Search for the cell housing the specified text and yield its (X, Y) center coordinate. 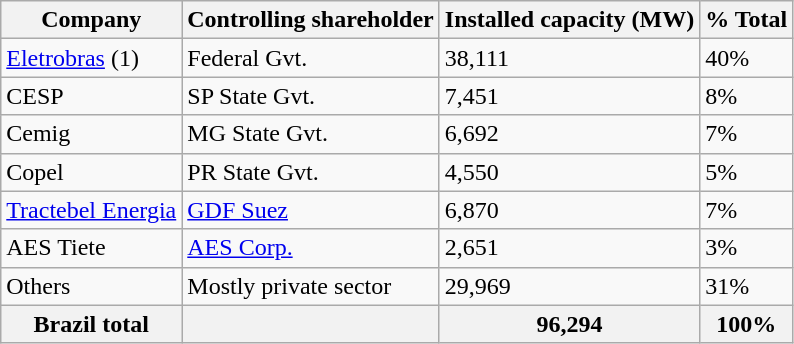
Company (92, 20)
7,451 (569, 96)
Eletrobras (1) (92, 58)
Brazil total (92, 324)
MG State Gvt. (311, 134)
Copel (92, 172)
GDF Suez (311, 210)
40% (746, 58)
6,692 (569, 134)
Tractebel Energia (92, 210)
38,111 (569, 58)
AES Corp. (311, 248)
8% (746, 96)
AES Tiete (92, 248)
5% (746, 172)
3% (746, 248)
6,870 (569, 210)
100% (746, 324)
SP State Gvt. (311, 96)
Installed capacity (MW) (569, 20)
2,651 (569, 248)
96,294 (569, 324)
% Total (746, 20)
PR State Gvt. (311, 172)
Others (92, 286)
Federal Gvt. (311, 58)
29,969 (569, 286)
4,550 (569, 172)
31% (746, 286)
Controlling shareholder (311, 20)
CESP (92, 96)
Cemig (92, 134)
Mostly private sector (311, 286)
